For the text-containing cell, return its midpoint in [x, y] coordinate format. 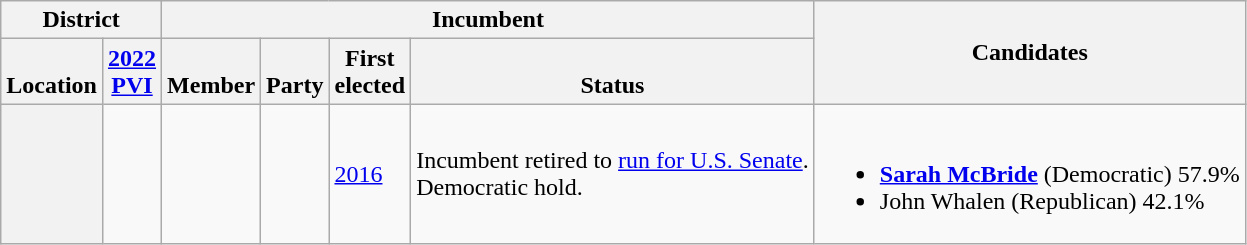
Party [295, 72]
Incumbent [488, 20]
Member [212, 72]
Candidates [1030, 52]
2022PVI [132, 72]
Incumbent retired to run for U.S. Senate.Democratic hold. [613, 174]
Sarah McBride (Democratic) 57.9%John Whalen (Republican) 42.1% [1030, 174]
Status [613, 72]
District [82, 20]
Location [52, 72]
Firstelected [370, 72]
2016 [370, 174]
